Detect which cell encompasses the target text, then output its [X, Y] center coordinate. 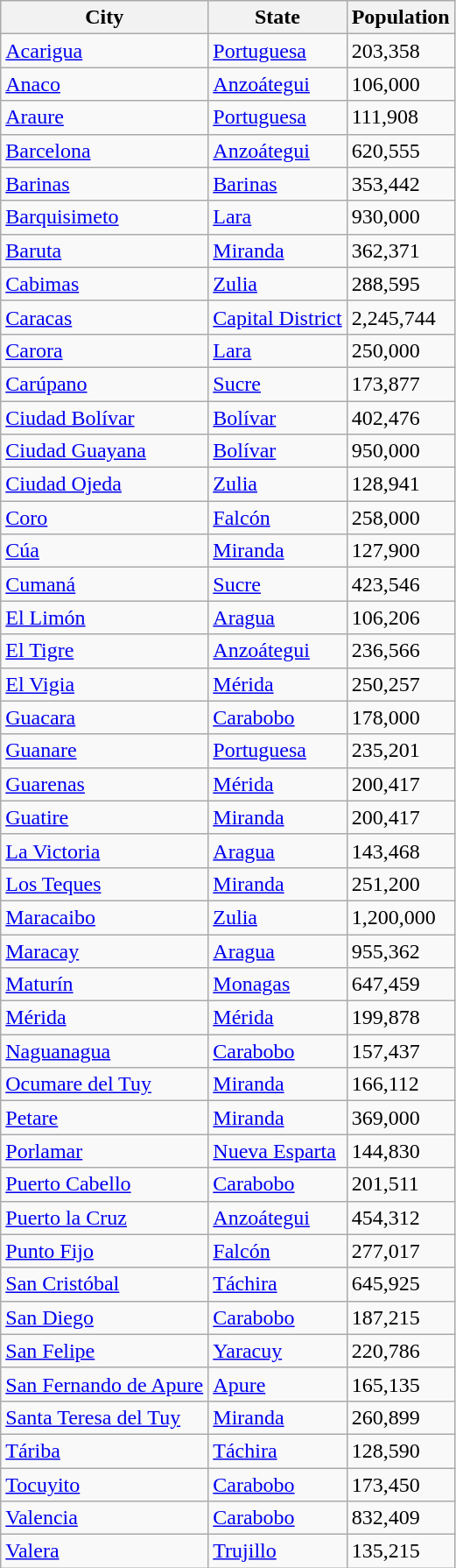
955,362 [401, 950]
353,442 [401, 184]
288,595 [401, 284]
277,017 [401, 1251]
Puerto Cabello [105, 1184]
950,000 [401, 451]
423,546 [401, 584]
2,245,744 [401, 317]
220,786 [401, 1351]
930,000 [401, 217]
369,000 [401, 1118]
236,566 [401, 651]
173,450 [401, 1485]
Araure [105, 117]
127,900 [401, 551]
Apure [277, 1384]
Carúpano [105, 384]
San Felipe [105, 1351]
199,878 [401, 1018]
Ciudad Guayana [105, 451]
128,941 [401, 484]
106,000 [401, 84]
Acarigua [105, 51]
La Victoria [105, 851]
Santa Teresa del Tuy [105, 1417]
Cabimas [105, 284]
250,257 [401, 684]
Valencia [105, 1518]
165,135 [401, 1384]
454,312 [401, 1218]
128,590 [401, 1451]
Guatire [105, 817]
832,409 [401, 1518]
173,877 [401, 384]
Cumaná [105, 584]
Nueva Esparta [277, 1151]
San Fernando de Apure [105, 1384]
144,830 [401, 1151]
620,555 [401, 151]
645,925 [401, 1284]
El Limón [105, 618]
San Cristóbal [105, 1284]
362,371 [401, 251]
203,358 [401, 51]
Anaco [105, 84]
Baruta [105, 251]
Naguanagua [105, 1051]
Punto Fijo [105, 1251]
State [277, 18]
Guacara [105, 717]
111,908 [401, 117]
Guanare [105, 751]
178,000 [401, 717]
135,215 [401, 1551]
Puerto la Cruz [105, 1218]
San Diego [105, 1317]
Caracas [105, 317]
157,437 [401, 1051]
Tocuyito [105, 1485]
1,200,000 [401, 917]
El Tigre [105, 651]
106,206 [401, 618]
Population [401, 18]
Trujillo [277, 1551]
647,459 [401, 985]
187,215 [401, 1317]
Monagas [277, 985]
Yaracuy [277, 1351]
El Vigia [105, 684]
201,511 [401, 1184]
235,201 [401, 751]
Guarenas [105, 784]
Ocumare del Tuy [105, 1084]
Maracaibo [105, 917]
Carora [105, 350]
Maracay [105, 950]
City [105, 18]
258,000 [401, 518]
402,476 [401, 418]
143,468 [401, 851]
Ciudad Bolívar [105, 418]
Capital District [277, 317]
166,112 [401, 1084]
Ciudad Ojeda [105, 484]
Táriba [105, 1451]
Valera [105, 1551]
251,200 [401, 884]
Los Teques [105, 884]
Barquisimeto [105, 217]
Coro [105, 518]
260,899 [401, 1417]
Petare [105, 1118]
Porlamar [105, 1151]
Barcelona [105, 151]
Cúa [105, 551]
250,000 [401, 350]
Maturín [105, 985]
